Search for the cell housing the specified text and yield its (X, Y) center coordinate. 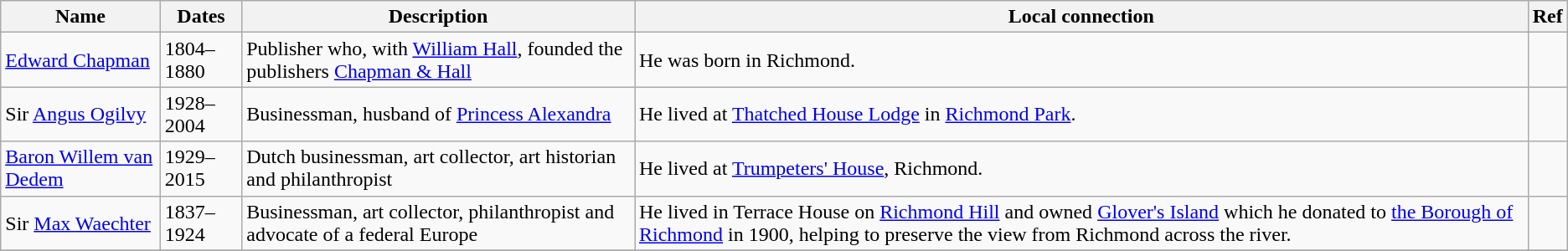
Sir Angus Ogilvy (80, 114)
1804–1880 (201, 60)
Name (80, 17)
Sir Max Waechter (80, 223)
He lived at Trumpeters' House, Richmond. (1082, 169)
Local connection (1082, 17)
Publisher who, with William Hall, founded the publishers Chapman & Hall (439, 60)
He was born in Richmond. (1082, 60)
1928–2004 (201, 114)
Description (439, 17)
1929–2015 (201, 169)
Edward Chapman (80, 60)
He lived at Thatched House Lodge in Richmond Park. (1082, 114)
Baron Willem van Dedem (80, 169)
Dates (201, 17)
Businessman, husband of Princess Alexandra (439, 114)
Ref (1548, 17)
Businessman, art collector, philanthropist and advocate of a federal Europe (439, 223)
1837–1924 (201, 223)
Dutch businessman, art collector, art historian and philanthropist (439, 169)
